Provide the [X, Y] coordinate of the cell's center where the given text is located.  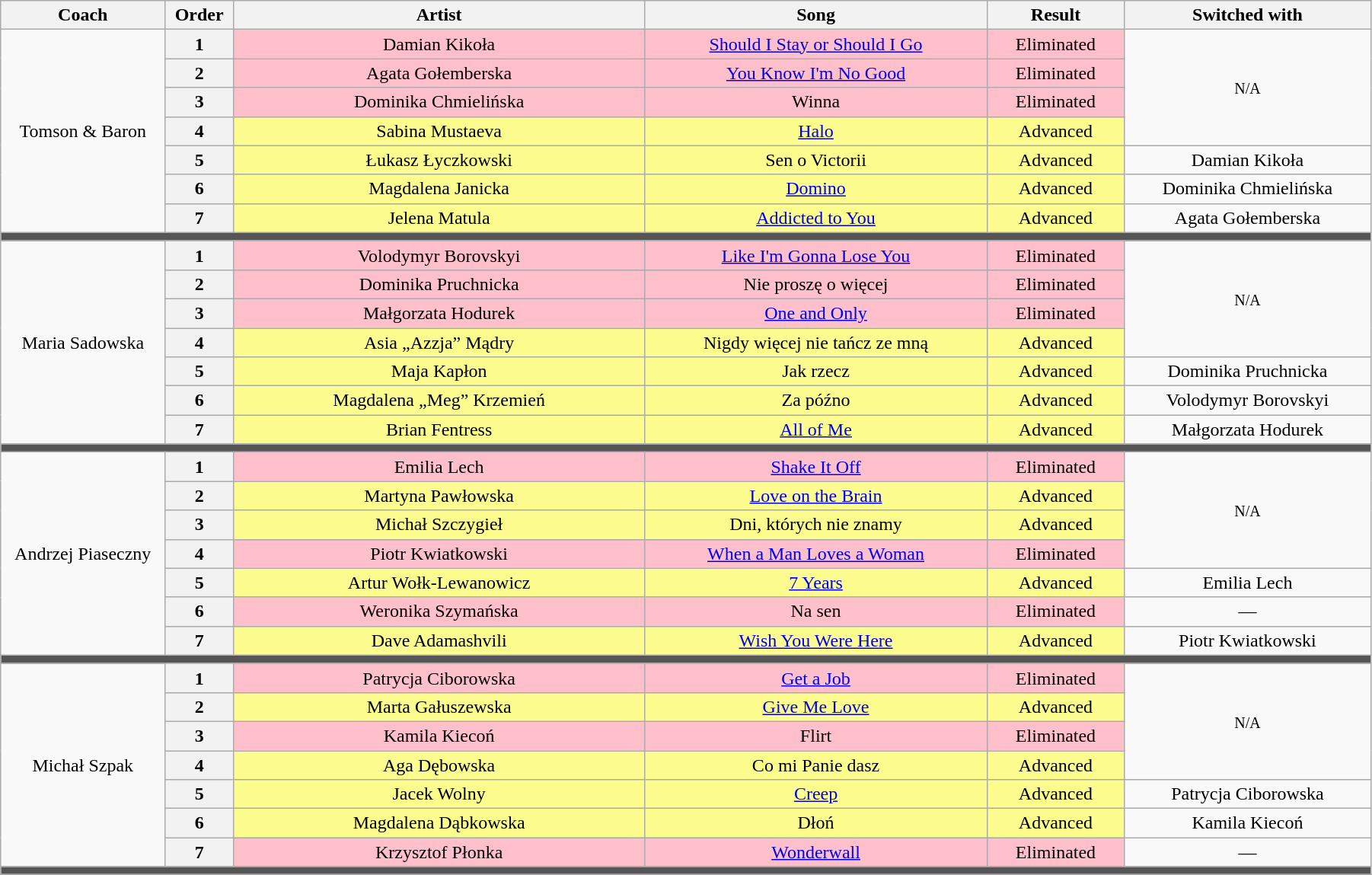
Creep [816, 794]
Artur Wołk-Lewanowicz [439, 583]
Krzysztof Płonka [439, 852]
Halo [816, 131]
Sabina Mustaeva [439, 131]
Łukasz Łyczkowski [439, 160]
Za późno [816, 401]
Love on the Brain [816, 496]
Na sen [816, 612]
When a Man Loves a Woman [816, 554]
Result [1055, 15]
Aga Dębowska [439, 765]
Andrzej Piaseczny [83, 554]
Michał Szczygieł [439, 525]
Switched with [1247, 15]
Sen o Victorii [816, 160]
Shake It Off [816, 467]
Co mi Panie dasz [816, 765]
Nie proszę o więcej [816, 284]
Martyna Pawłowska [439, 496]
Tomson & Baron [83, 131]
Nigdy więcej nie tańcz ze mną [816, 342]
Jelena Matula [439, 218]
Magdalena Janicka [439, 189]
Michał Szpak [83, 765]
Dave Adamashvili [439, 640]
Magdalena Dąbkowska [439, 823]
Get a Job [816, 678]
Dłoń [816, 823]
Wish You Were Here [816, 640]
Weronika Szymańska [439, 612]
One and Only [816, 313]
Artist [439, 15]
Maria Sadowska [83, 342]
Give Me Love [816, 707]
Winna [816, 102]
Addicted to You [816, 218]
Coach [83, 15]
Brian Fentress [439, 430]
Jacek Wolny [439, 794]
Flirt [816, 736]
Asia „Azzja” Mądry [439, 342]
Song [816, 15]
Wonderwall [816, 852]
Marta Gałuszewska [439, 707]
Maja Kapłon [439, 372]
Like I'm Gonna Lose You [816, 255]
Domino [816, 189]
All of Me [816, 430]
Jak rzecz [816, 372]
Magdalena „Meg” Krzemień [439, 401]
7 Years [816, 583]
Order [199, 15]
You Know I'm No Good [816, 73]
Should I Stay or Should I Go [816, 44]
Dni, których nie znamy [816, 525]
